Determine the [X, Y] coordinate at the center of the cell enclosing the given text.  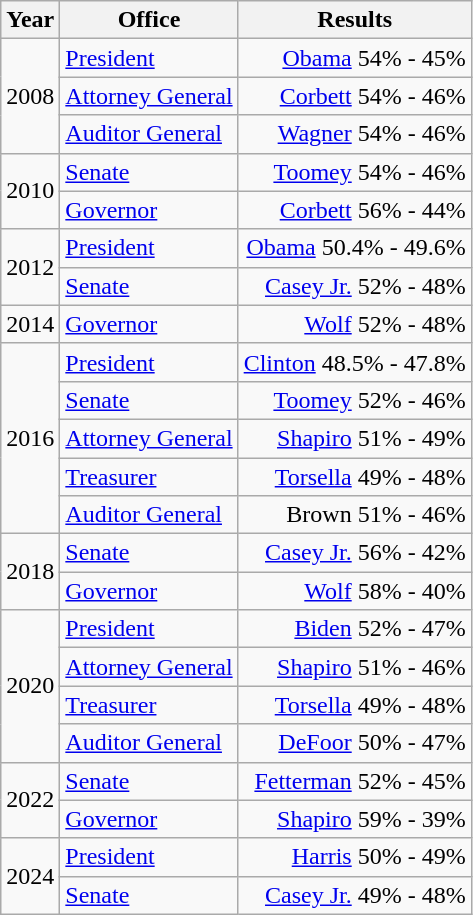
Wolf 58% - 40% [354, 591]
2022 [30, 800]
2008 [30, 96]
2016 [30, 438]
2010 [30, 191]
Casey Jr. 49% - 48% [354, 895]
2014 [30, 324]
Obama 50.4% - 49.6% [354, 248]
Biden 52% - 47% [354, 629]
Results [354, 20]
Casey Jr. 56% - 42% [354, 553]
Fetterman 52% - 45% [354, 781]
Casey Jr. 52% - 48% [354, 286]
Harris 50% - 49% [354, 857]
Shapiro 51% - 49% [354, 438]
2012 [30, 267]
Wolf 52% - 48% [354, 324]
Obama 54% - 45% [354, 58]
Brown 51% - 46% [354, 515]
Corbett 56% - 44% [354, 210]
2024 [30, 876]
2020 [30, 686]
Year [30, 20]
Wagner 54% - 46% [354, 134]
Toomey 52% - 46% [354, 400]
Shapiro 51% - 46% [354, 667]
Toomey 54% - 46% [354, 172]
Office [149, 20]
Shapiro 59% - 39% [354, 819]
Corbett 54% - 46% [354, 96]
Clinton 48.5% - 47.8% [354, 362]
DeFoor 50% - 47% [354, 743]
2018 [30, 572]
